For the text-containing cell, return its midpoint in [x, y] coordinate format. 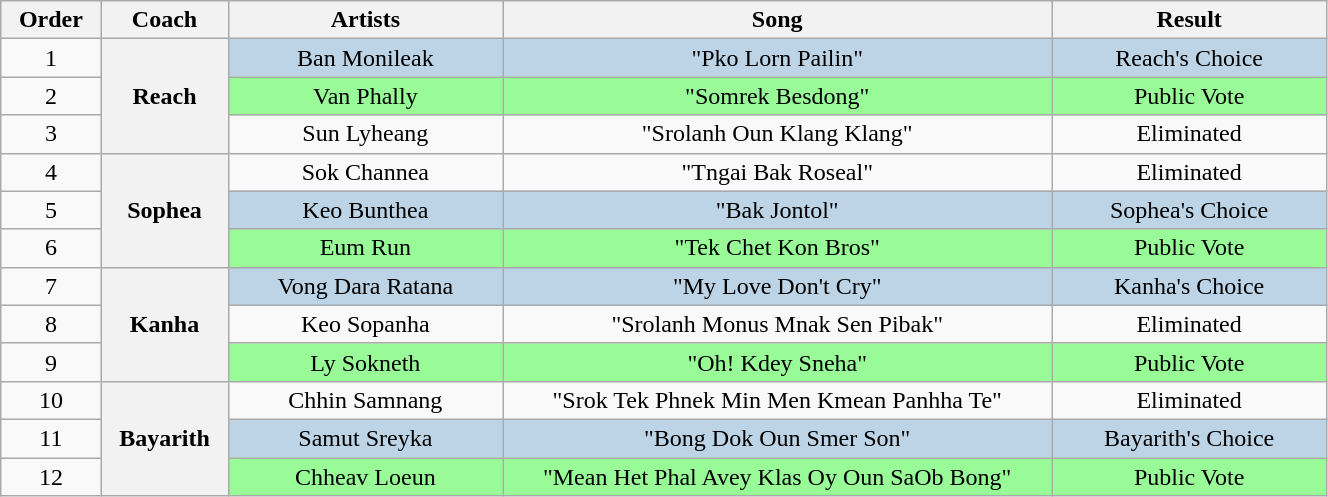
8 [51, 324]
Bayarith's Choice [1190, 438]
"Bak Jontol" [778, 210]
Kanha [164, 324]
Keo Bunthea [366, 210]
Reach's Choice [1190, 58]
11 [51, 438]
Eum Run [366, 248]
Sok Channea [366, 172]
"Srok Tek Phnek Min Men Kmean Panhha Te" [778, 400]
6 [51, 248]
Keo Sopanha [366, 324]
Chheav Loeun [366, 477]
"Tek Chet Kon Bros" [778, 248]
Sophea [164, 210]
"Somrek Besdong" [778, 96]
Reach [164, 96]
5 [51, 210]
10 [51, 400]
Samut Sreyka [366, 438]
4 [51, 172]
"Srolanh Oun Klang Klang" [778, 134]
Result [1190, 20]
"Oh! Kdey Sneha" [778, 362]
"Tngai Bak Roseal" [778, 172]
Bayarith [164, 438]
12 [51, 477]
7 [51, 286]
Sophea's Choice [1190, 210]
9 [51, 362]
Ban Monileak [366, 58]
Coach [164, 20]
Order [51, 20]
Chhin Samnang [366, 400]
3 [51, 134]
"Pko Lorn Pailin" [778, 58]
Ly Sokneth [366, 362]
Song [778, 20]
Artists [366, 20]
"Mean Het Phal Avey Klas Oy Oun SaOb Bong" [778, 477]
Vong Dara Ratana [366, 286]
"Srolanh Monus Mnak Sen Pibak" [778, 324]
1 [51, 58]
Kanha's Choice [1190, 286]
"My Love Don't Cry" [778, 286]
Van Phally [366, 96]
Sun Lyheang [366, 134]
2 [51, 96]
"Bong Dok Oun Smer Son" [778, 438]
